Capture the cell that displays the provided text and extract its [X, Y] central coordinate. 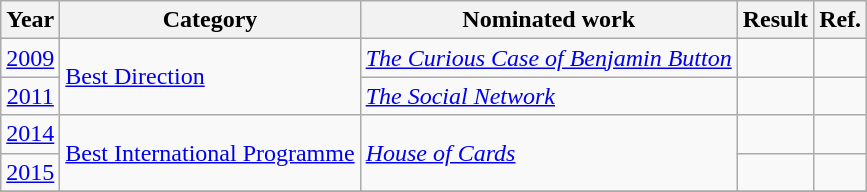
Result [775, 20]
Best International Programme [210, 153]
Best Direction [210, 77]
The Curious Case of Benjamin Button [548, 58]
2014 [30, 134]
Year [30, 20]
House of Cards [548, 153]
2011 [30, 96]
Nominated work [548, 20]
Category [210, 20]
2009 [30, 58]
The Social Network [548, 96]
Ref. [840, 20]
2015 [30, 172]
